Pinpoint the cell where the given text exists, returning its (x, y) midpoint coordinate. 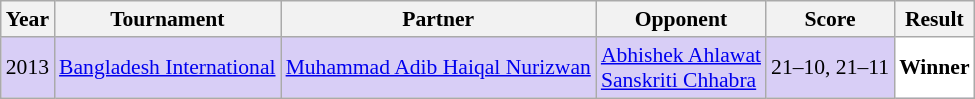
Tournament (168, 19)
Muhammad Adib Haiqal Nurizwan (438, 68)
Score (830, 19)
Bangladesh International (168, 68)
Abhishek Ahlawat Sanskriti Chhabra (681, 68)
Winner (934, 68)
Partner (438, 19)
2013 (28, 68)
Opponent (681, 19)
Year (28, 19)
Result (934, 19)
21–10, 21–11 (830, 68)
